Scan for the cell matching the given text and deliver its [x, y] coordinate at center. 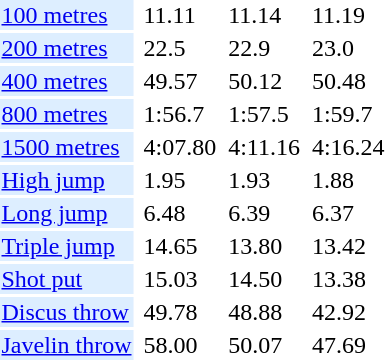
800 metres [66, 114]
11.11 [180, 15]
14.50 [264, 279]
4:07.80 [180, 147]
14.65 [180, 246]
1.95 [180, 180]
1:57.5 [264, 114]
22.9 [264, 48]
1500 metres [66, 147]
400 metres [66, 81]
1.93 [264, 180]
Shot put [66, 279]
50.12 [264, 81]
Triple jump [66, 246]
4:11.16 [264, 147]
49.78 [180, 312]
15.03 [180, 279]
58.00 [180, 345]
49.57 [180, 81]
6.48 [180, 213]
13.80 [264, 246]
High jump [66, 180]
22.5 [180, 48]
Javelin throw [66, 345]
Discus throw [66, 312]
1:56.7 [180, 114]
Long jump [66, 213]
11.14 [264, 15]
200 metres [66, 48]
48.88 [264, 312]
50.07 [264, 345]
6.39 [264, 213]
100 metres [66, 15]
